Extract the (X, Y) coordinate from the center of the cell holding the provided text.  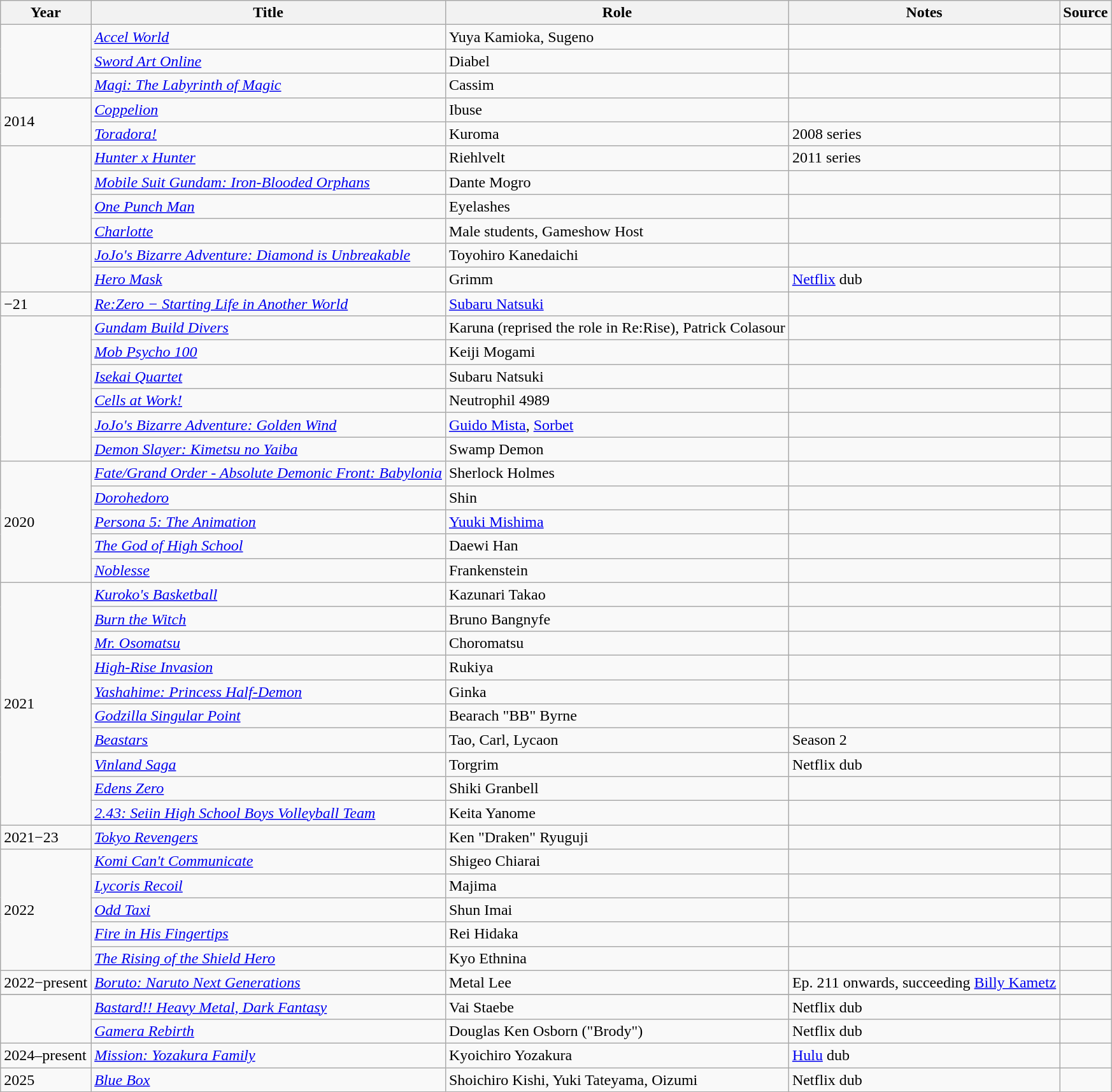
Lycoris Recoil (269, 886)
Cells at Work! (269, 401)
Boruto: Naruto Next Generations (269, 982)
Frankenstein (617, 570)
Toradora! (269, 134)
Demon Slayer: Kimetsu no Yaiba (269, 449)
Yashahime: Princess Half-Demon (269, 691)
Odd Taxi (269, 910)
Keiji Mogami (617, 352)
Yuya Kamioka, Sugeno (617, 37)
Shigeo Chiarai (617, 861)
Dorohedoro (269, 498)
Season 2 (923, 740)
Fate/Grand Order - Absolute Demonic Front: Babylonia (269, 473)
Year (46, 13)
Bearach "BB" Byrne (617, 716)
Rukiya (617, 667)
Rei Hidaka (617, 934)
Godzilla Singular Point (269, 716)
2020 (46, 522)
Charlotte (269, 231)
2021 (46, 703)
Blue Box (269, 1080)
Beastars (269, 740)
Eyelashes (617, 206)
Cassim (617, 85)
Fire in His Fingertips (269, 934)
Shun Imai (617, 910)
Yuuki Mishima (617, 522)
Sherlock Holmes (617, 473)
Bastard!! Heavy Metal, Dark Fantasy (269, 1007)
Swamp Demon (617, 449)
Mr. Osomatsu (269, 643)
2.43: Seiin High School Boys Volleyball Team (269, 813)
Shiki Granbell (617, 789)
Accel World (269, 37)
Kyo Ethnina (617, 958)
JoJo's Bizarre Adventure: Diamond is Unbreakable (269, 255)
Re:Zero − Starting Life in Another World (269, 304)
Douglas Ken Osborn ("Brody") (617, 1031)
Notes (923, 13)
Ken "Draken" Ryuguji (617, 837)
Bruno Bangnyfe (617, 619)
Hulu dub (923, 1055)
Ep. 211 onwards, succeeding Billy Kametz (923, 982)
Kazunari Takao (617, 594)
Noblesse (269, 570)
The Rising of the Shield Hero (269, 958)
JoJo's Bizarre Adventure: Golden Wind (269, 425)
Gundam Build Divers (269, 328)
Coppelion (269, 110)
Karuna (reprised the role in Re:Rise), Patrick Colasour (617, 328)
Torgrim (617, 765)
Edens Zero (269, 789)
Vinland Saga (269, 765)
Kuroko's Basketball (269, 594)
Magi: The Labyrinth of Magic (269, 85)
2025 (46, 1080)
2011 series (923, 158)
Keita Yanome (617, 813)
2008 series (923, 134)
Toyohiro Kanedaichi (617, 255)
Riehlvelt (617, 158)
Tao, Carl, Lycaon (617, 740)
Hunter x Hunter (269, 158)
Tokyo Revengers (269, 837)
Kyoichiro Yozakura (617, 1055)
Metal Lee (617, 982)
Burn the Witch (269, 619)
Neutrophil 4989 (617, 401)
2022−present (46, 982)
−21 (46, 304)
2024–present (46, 1055)
Ginka (617, 691)
Diabel (617, 61)
Daewi Han (617, 546)
Male students, Gameshow Host (617, 231)
Shoichiro Kishi, Yuki Tateyama, Oizumi (617, 1080)
Mob Psycho 100 (269, 352)
2014 (46, 122)
2021−23 (46, 837)
Sword Art Online (269, 61)
Dante Mogro (617, 182)
Majima (617, 886)
Mission: Yozakura Family (269, 1055)
Guido Mista, Sorbet (617, 425)
Hero Mask (269, 279)
Persona 5: The Animation (269, 522)
Komi Can't Communicate (269, 861)
Isekai Quartet (269, 377)
High-Rise Invasion (269, 667)
Source (1085, 13)
Ibuse (617, 110)
Mobile Suit Gundam: Iron-Blooded Orphans (269, 182)
Grimm (617, 279)
Title (269, 13)
Shin (617, 498)
Kuroma (617, 134)
One Punch Man (269, 206)
Vai Staebe (617, 1007)
Role (617, 13)
Gamera Rebirth (269, 1031)
Choromatsu (617, 643)
2022 (46, 910)
The God of High School (269, 546)
